Search for the cell housing the specified text and yield its [x, y] center coordinate. 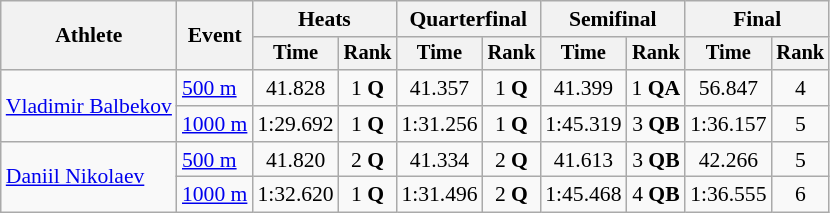
6 [801, 195]
56.847 [728, 88]
4 QB [656, 195]
41.334 [439, 160]
41.828 [295, 88]
Quarterfinal [468, 19]
1:31.496 [439, 195]
42.266 [728, 160]
41.357 [439, 88]
Final [757, 19]
Semifinal [612, 19]
41.613 [583, 160]
41.820 [295, 160]
1:45.319 [583, 124]
Daniil Nikolaev [89, 178]
1:36.157 [728, 124]
1:32.620 [295, 195]
Event [214, 36]
1:31.256 [439, 124]
Vladimir Balbekov [89, 106]
1 QA [656, 88]
4 [801, 88]
Athlete [89, 36]
Heats [324, 19]
1:29.692 [295, 124]
1:36.555 [728, 195]
41.399 [583, 88]
1:45.468 [583, 195]
